Output the [X, Y] coordinate of the center of the cell containing the given text.  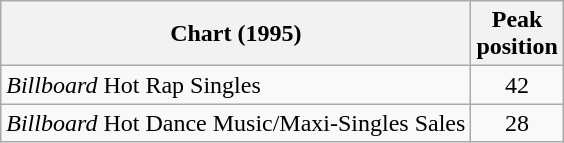
Chart (1995) [236, 34]
Peakposition [517, 34]
42 [517, 85]
28 [517, 123]
Billboard Hot Dance Music/Maxi-Singles Sales [236, 123]
Billboard Hot Rap Singles [236, 85]
